Scan for the cell matching the given text and deliver its (x, y) coordinate at center. 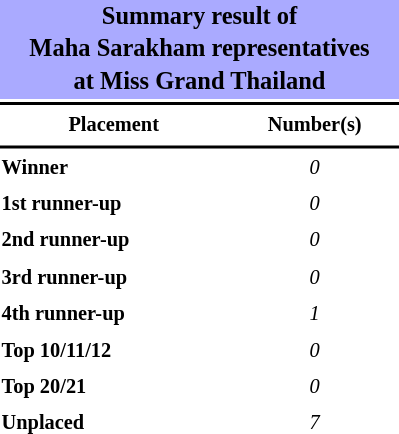
2nd runner-up (114, 241)
4th runner-up (114, 314)
Winner (114, 168)
Top 20/21 (114, 387)
Number(s) (314, 125)
Top 10/11/12 (114, 351)
Placement (114, 125)
3rd runner-up (114, 278)
1st runner-up (114, 204)
1 (314, 314)
Summary result ofMaha Sarakham representativesat Miss Grand Thailand (200, 50)
